Capture the cell that displays the provided text and extract its (x, y) central coordinate. 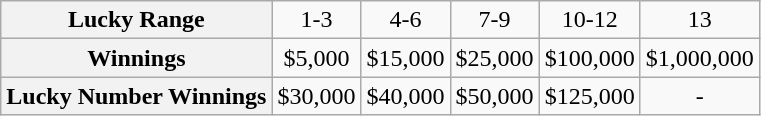
$1,000,000 (700, 58)
Lucky Range (136, 20)
$5,000 (316, 58)
4-6 (406, 20)
$50,000 (494, 96)
7-9 (494, 20)
$15,000 (406, 58)
$25,000 (494, 58)
$40,000 (406, 96)
$30,000 (316, 96)
- (700, 96)
1-3 (316, 20)
$125,000 (590, 96)
$100,000 (590, 58)
Lucky Number Winnings (136, 96)
10-12 (590, 20)
13 (700, 20)
Winnings (136, 58)
